Output the [X, Y] coordinate of the center of the cell containing the given text.  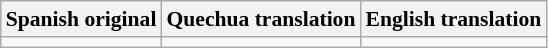
Spanish original [82, 19]
English translation [453, 19]
Quechua translation [260, 19]
